Find where the given text appears and provide that cell's center as [X, Y] coordinate. 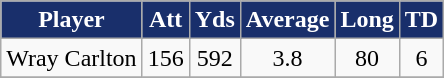
80 [367, 58]
Yds [214, 20]
TD [421, 20]
Wray Carlton [72, 58]
156 [166, 58]
Player [72, 20]
Att [166, 20]
592 [214, 58]
6 [421, 58]
Long [367, 20]
3.8 [288, 58]
Average [288, 20]
